Determine the [X, Y] coordinate at the center of the cell enclosing the given text.  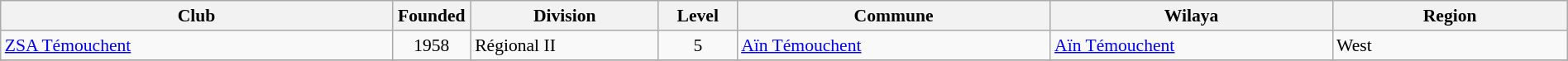
Founded [432, 16]
Division [564, 16]
Club [197, 16]
Wilaya [1191, 16]
Régional II [564, 45]
1958 [432, 45]
Level [698, 16]
ZSA Témouchent [197, 45]
5 [698, 45]
Commune [893, 16]
West [1450, 45]
Region [1450, 16]
